Scan for the cell matching the given text and deliver its (x, y) coordinate at center. 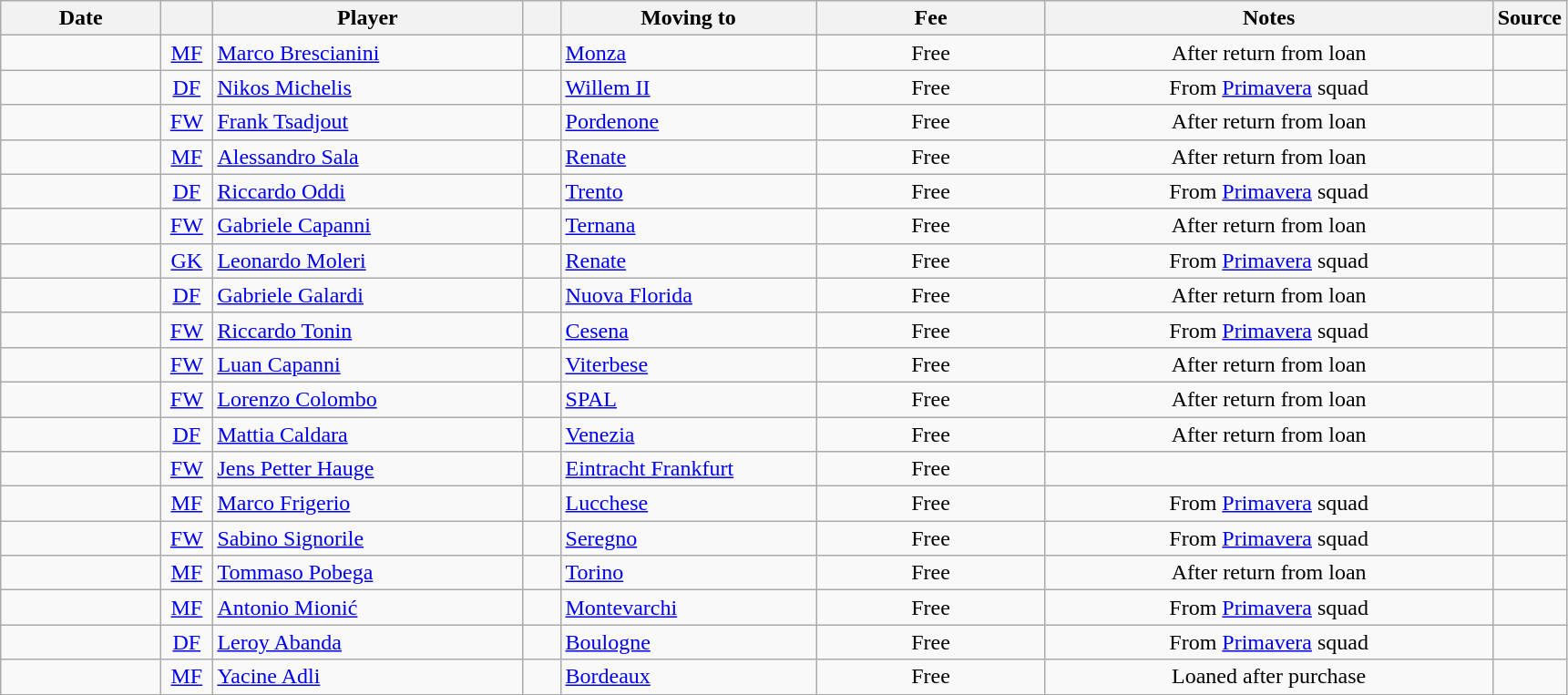
Marco Frigerio (368, 504)
Boulogne (689, 642)
Pordenone (689, 122)
Source (1529, 18)
Date (81, 18)
Monza (689, 53)
Nuova Florida (689, 295)
Player (368, 18)
Notes (1268, 18)
Leonardo Moleri (368, 261)
Antonio Mionić (368, 608)
Yacine Adli (368, 677)
Cesena (689, 330)
Gabriele Galardi (368, 295)
Lucchese (689, 504)
Leroy Abanda (368, 642)
Trento (689, 191)
Willem II (689, 87)
Moving to (689, 18)
Lorenzo Colombo (368, 399)
Mattia Caldara (368, 434)
Riccardo Oddi (368, 191)
Riccardo Tonin (368, 330)
Bordeaux (689, 677)
Seregno (689, 538)
Luan Capanni (368, 364)
Gabriele Capanni (368, 226)
Ternana (689, 226)
Frank Tsadjout (368, 122)
Marco Brescianini (368, 53)
SPAL (689, 399)
Tommaso Pobega (368, 573)
Sabino Signorile (368, 538)
Loaned after purchase (1268, 677)
Montevarchi (689, 608)
Alessandro Sala (368, 157)
GK (187, 261)
Jens Petter Hauge (368, 469)
Nikos Michelis (368, 87)
Eintracht Frankfurt (689, 469)
Torino (689, 573)
Venezia (689, 434)
Viterbese (689, 364)
Fee (931, 18)
